Return (X, Y) of the center of cell containing provided text 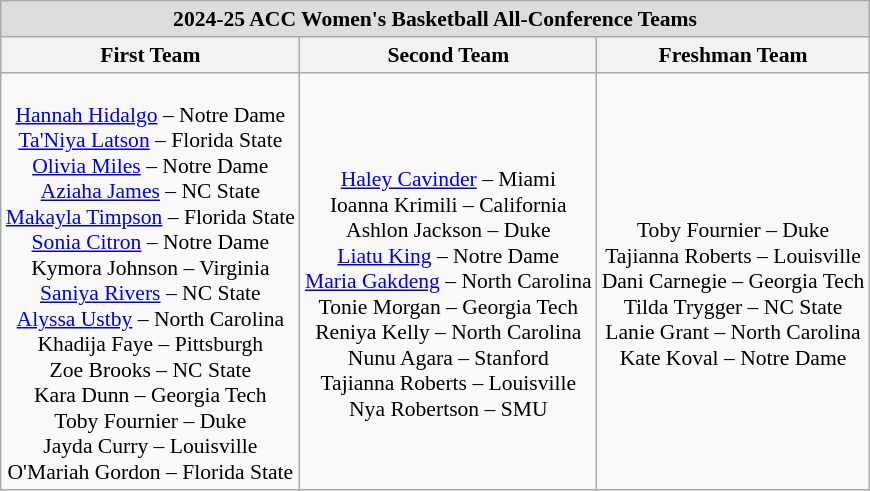
Second Team (448, 55)
Freshman Team (734, 55)
2024-25 ACC Women's Basketball All-Conference Teams (436, 19)
First Team (150, 55)
